Locate the cell with the specified text and output its (X, Y) center coordinate. 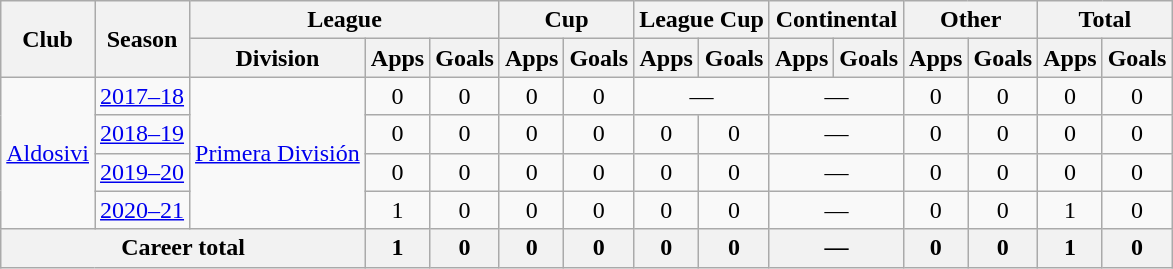
Season (142, 39)
Division (278, 58)
League Cup (702, 20)
Other (971, 20)
Aldosivi (48, 153)
Continental (836, 20)
2020–21 (142, 210)
Career total (184, 248)
Cup (566, 20)
Club (48, 39)
League (345, 20)
2017–18 (142, 96)
Total (1105, 20)
Primera División (278, 153)
2018–19 (142, 134)
2019–20 (142, 172)
